Locate the cell with the specified text and output its (x, y) center coordinate. 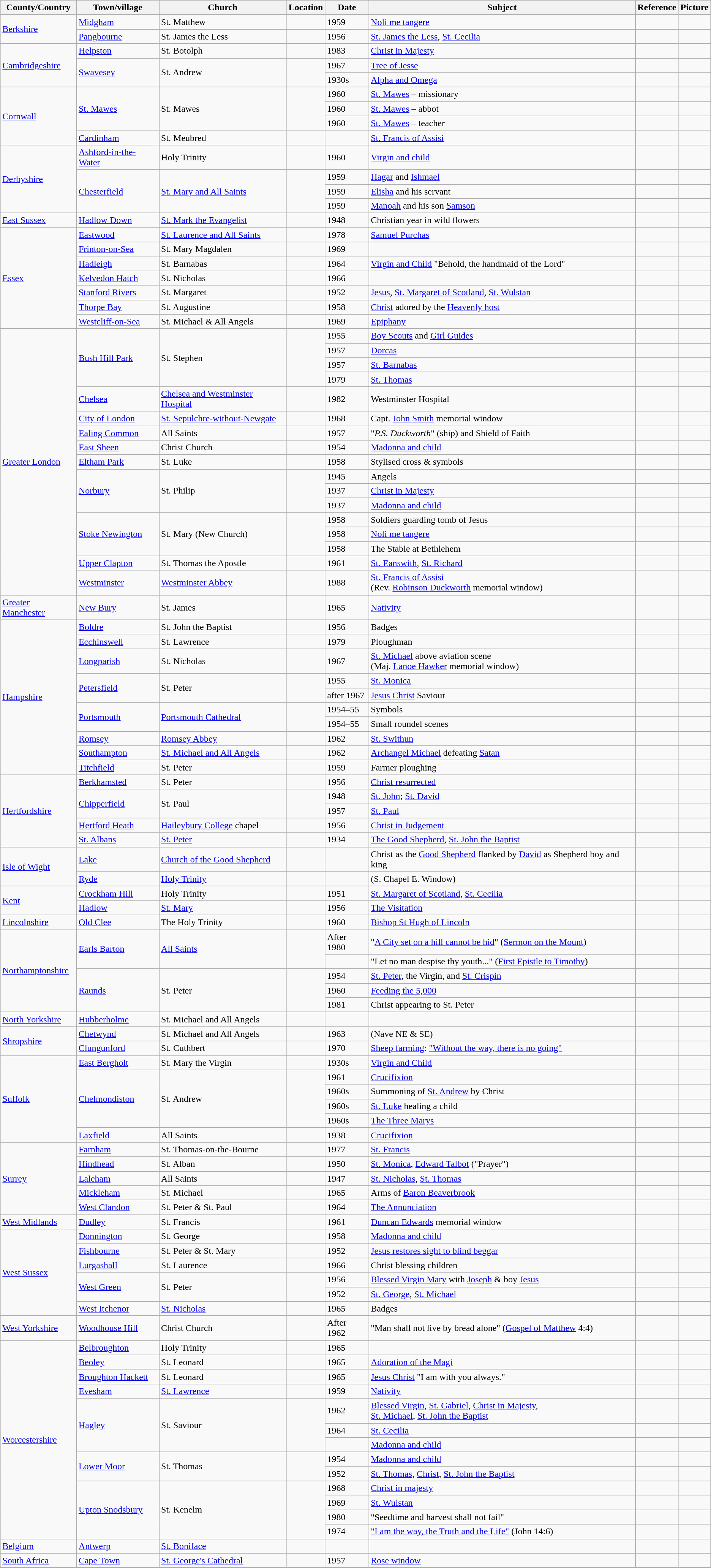
St. James the Less, St. Cecilia (502, 36)
Midgham (118, 22)
Northamptonshire (39, 970)
Date (347, 8)
Hagar and Ishmael (502, 177)
Cornwall (39, 116)
Church of the Good Shepherd (223, 859)
Duncan Edwards memorial window (502, 1222)
St. Boniface (223, 1546)
The Good Shepherd, St. John the Baptist (502, 840)
Portsmouth Cathedral (223, 717)
St. Mary the Virgin (223, 1063)
St. Peter & St. Mary (223, 1251)
1938 (347, 1135)
St. Michael (223, 1193)
Westminster Hospital (502, 399)
Portsmouth (118, 717)
1970 (347, 1048)
Picture (694, 8)
Eastwood (118, 235)
St. Botolph (223, 51)
Westminster Abbey (223, 583)
Epiphany (502, 321)
Lincolnshire (39, 922)
(S. Chapel E. Window) (502, 879)
Ryde (118, 879)
Christ as the Good Shepherd flanked by David as Shepherd boy and king (502, 859)
St. Meubred (223, 138)
Earls Barton (118, 949)
St. John the Baptist (223, 627)
Antwerp (118, 1546)
Stylised cross & symbols (502, 462)
1982 (347, 399)
Stanford Rivers (118, 293)
Lower Moor (118, 1467)
Westcliff-on-Sea (118, 321)
St. Michael & All Angels (223, 321)
County/Country (39, 8)
"Man shall not live by bread alone" (Gospel of Matthew 4:4) (502, 1328)
Christ appearing to St. Peter (502, 1005)
"Let no man despise thy youth..." (First Epistle to Timothy) (502, 962)
St. Cecilia (502, 1430)
Hertford Heath (118, 825)
Kelvedon Hatch (118, 278)
South Africa (39, 1560)
Derbyshire (39, 179)
Capt. John Smith memorial window (502, 418)
Christ in majesty (502, 1488)
St. Monica, Edward Talbot ("Prayer") (502, 1164)
St. Laurence (223, 1265)
St. George (223, 1236)
St. James (223, 607)
West Green (118, 1287)
Isle of Wight (39, 866)
St. Philip (223, 491)
Clungunford (118, 1048)
Chelmondiston (118, 1099)
Belgium (39, 1546)
New Bury (118, 607)
"A City set on a hill cannot be hid" (Sermon on the Mount) (502, 941)
Broughton Hackett (118, 1377)
The Visitation (502, 908)
Greater London (39, 462)
Location (306, 8)
Arms of Baron Beaverbrook (502, 1193)
After 1980 (347, 941)
Jesus Christ "I am with you always." (502, 1377)
St. Margaret (223, 293)
Essex (39, 278)
West Clandon (118, 1207)
St. Mary and All Saints (223, 191)
Bush Hill Park (118, 358)
After 1962 (347, 1328)
West Midlands (39, 1222)
(Nave NE & SE) (502, 1034)
Ashford-in-the-Water (118, 157)
Manoah and his son Samson (502, 206)
St. Margaret of Scotland, St. Cecilia (502, 893)
Jesus Christ Saviour (502, 695)
St. Mark the Evangelist (223, 220)
Hadlow (118, 908)
Frinton-on-Sea (118, 249)
St. Mary Magdalen (223, 249)
Virgin and child (502, 157)
Westminster (118, 583)
Laxfield (118, 1135)
1950 (347, 1164)
Beoley (118, 1362)
Longparish (118, 661)
Sheep farming: "Without the way, there is no going" (502, 1048)
Soldiers guarding tomb of Jesus (502, 520)
St. Peter & St. Paul (223, 1207)
West Sussex (39, 1272)
Woodhouse Hill (118, 1328)
Helpston (118, 51)
East Sheen (118, 448)
St. Michael above aviation scene(Maj. Lanoe Hawker memorial window) (502, 661)
The Stable at Bethlehem (502, 549)
St. Luke healing a child (502, 1106)
Suffolk (39, 1099)
East Bergholt (118, 1063)
Swavesey (118, 73)
Hadlow Down (118, 220)
Berkshire (39, 29)
Kent (39, 900)
Jesus restores sight to blind beggar (502, 1251)
St. George, St. Michael (502, 1294)
St. Monica (502, 680)
1951 (347, 893)
Virgin and Child (502, 1063)
Christ in Judgement (502, 825)
Hubberholme (118, 1019)
Ecchinswell (118, 641)
The Annunciation (502, 1207)
Crockham Hill (118, 893)
Symbols (502, 710)
St. Francis of Assisi (502, 138)
Upper Clapton (118, 563)
Stoke Newington (118, 534)
Christ blessing children (502, 1265)
Dorcas (502, 350)
Chetwynd (118, 1034)
Haileybury College chapel (223, 825)
Jesus, St. Margaret of Scotland, St. Wulstan (502, 293)
Farnham (118, 1149)
"I am the way, the Truth and the Life" (John 14:6) (502, 1532)
St. Augustine (223, 307)
Subject (502, 8)
Cape Town (118, 1560)
St. Matthew (223, 22)
Chelsea and Westminster Hospital (223, 399)
Town/village (118, 8)
1963 (347, 1034)
1983 (347, 51)
Titchfield (118, 767)
Bishop St Hugh of Lincoln (502, 922)
St. Thomas the Apostle (223, 563)
Boldre (118, 627)
Hertfordshire (39, 811)
"Seedtime and harvest shall not fail" (502, 1517)
Angels (502, 476)
Thorpe Bay (118, 307)
Cambridgeshire (39, 65)
The Three Marys (502, 1120)
Evesham (118, 1391)
East Sussex (39, 220)
1977 (347, 1149)
Summoning of St. Andrew by Christ (502, 1092)
Donnington (118, 1236)
Hagley (118, 1425)
Church (223, 8)
St. Mary (223, 908)
Chipperfield (118, 804)
St. Mawes – abbot (502, 109)
Blessed Virgin, St. Gabriel, Christ in Majesty,St. Michael, St. John the Baptist (502, 1410)
St. Francis of Assisi(Rev. Robinson Duckworth memorial window) (502, 583)
Dudley (118, 1222)
1978 (347, 235)
1947 (347, 1178)
Ealing Common (118, 433)
Blessed Virgin Mary with Joseph & boy Jesus (502, 1280)
St. Luke (223, 462)
St. Eanswith, St. Richard (502, 563)
Fishbourne (118, 1251)
Eltham Park (118, 462)
Upton Snodsbury (118, 1510)
Hindhead (118, 1164)
Virgin and Child "Behold, the handmaid of the Lord" (502, 264)
Reference (657, 8)
St. John; St. David (502, 796)
1980 (347, 1517)
Petersfield (118, 688)
St. Thomas, Christ, St. John the Baptist (502, 1474)
Boy Scouts and Girl Guides (502, 336)
Raunds (118, 990)
St. Alban (223, 1164)
Romsey Abbey (223, 739)
Alpha and Omega (502, 80)
North Yorkshire (39, 1019)
St. Mawes – teacher (502, 123)
1988 (347, 583)
Lurgashall (118, 1265)
St. Nicholas, St. Thomas (502, 1178)
Christ adored by the Heavenly host (502, 307)
1974 (347, 1532)
St. Saviour (223, 1425)
St. Kenelm (223, 1510)
Worcestershire (39, 1440)
1934 (347, 840)
Tree of Jesse (502, 65)
Hadleigh (118, 264)
Berkhamsted (118, 782)
Belbroughton (118, 1348)
Old Clee (118, 922)
Christian year in wild flowers (502, 220)
Christ resurrected (502, 782)
Cardinham (118, 138)
Chelsea (118, 399)
Lake (118, 859)
The Holy Trinity (223, 922)
Feeding the 5,000 (502, 990)
Greater Manchester (39, 607)
Elisha and his servant (502, 191)
Hampshire (39, 697)
West Yorkshire (39, 1328)
St. Thomas-on-the-Bourne (223, 1149)
St. James the Less (223, 36)
St. Mary (New Church) (223, 534)
Laleham (118, 1178)
City of London (118, 418)
Archangel Michael defeating Satan (502, 753)
Small roundel scenes (502, 724)
West Itchenor (118, 1309)
St. Cuthbert (223, 1048)
Chesterfield (118, 191)
"P.S. Duckworth" (ship) and Shield of Faith (502, 433)
Samuel Purchas (502, 235)
Ploughman (502, 641)
Pangbourne (118, 36)
St. George's Cathedral (223, 1560)
St. Albans (118, 840)
Farmer ploughing (502, 767)
1981 (347, 1005)
St. Sepulchre-without-Newgate (223, 418)
St. Swithun (502, 739)
Surrey (39, 1178)
St. Laurence and All Saints (223, 235)
Norbury (118, 491)
St. Stephen (223, 358)
St. Wulstan (502, 1503)
Adoration of the Magi (502, 1362)
Rose window (502, 1560)
Romsey (118, 739)
Shropshire (39, 1041)
1945 (347, 476)
St. Peter, the Virgin, and St. Crispin (502, 976)
after 1967 (347, 695)
Mickleham (118, 1193)
Southampton (118, 753)
St. Mawes – missionary (502, 94)
